Determine the (x, y) coordinate at the center of the cell enclosing the given text.  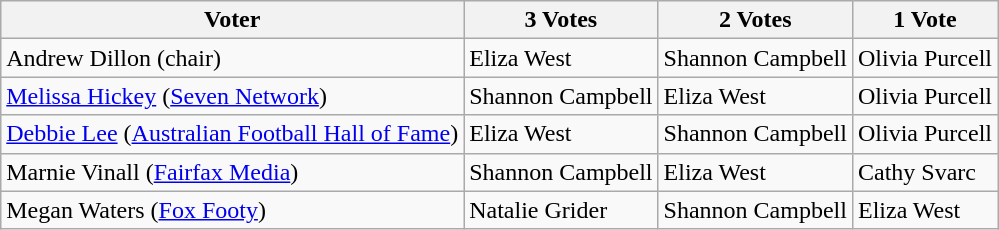
Megan Waters (Fox Footy) (232, 210)
Marnie Vinall (Fairfax Media) (232, 172)
Cathy Svarc (924, 172)
3 Votes (561, 20)
2 Votes (755, 20)
Natalie Grider (561, 210)
Andrew Dillon (chair) (232, 58)
1 Vote (924, 20)
Debbie Lee (Australian Football Hall of Fame) (232, 134)
Melissa Hickey (Seven Network) (232, 96)
Voter (232, 20)
